From the cell containing the given text, extract its center point as [x, y] coordinate. 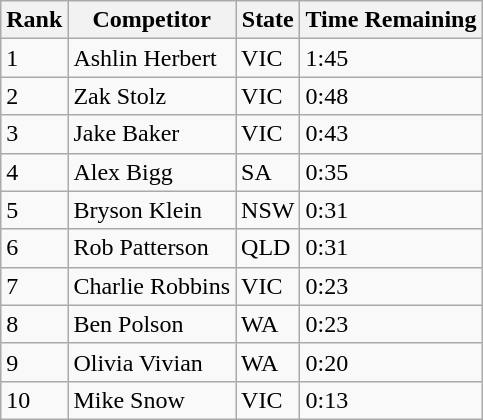
Ben Polson [152, 324]
Jake Baker [152, 134]
9 [34, 362]
0:20 [391, 362]
QLD [268, 248]
7 [34, 286]
0:13 [391, 400]
NSW [268, 210]
0:35 [391, 172]
1:45 [391, 58]
6 [34, 248]
Rob Patterson [152, 248]
Competitor [152, 20]
2 [34, 96]
Ashlin Herbert [152, 58]
8 [34, 324]
0:48 [391, 96]
0:43 [391, 134]
Rank [34, 20]
State [268, 20]
10 [34, 400]
Zak Stolz [152, 96]
1 [34, 58]
Bryson Klein [152, 210]
Time Remaining [391, 20]
5 [34, 210]
Mike Snow [152, 400]
Charlie Robbins [152, 286]
SA [268, 172]
4 [34, 172]
Alex Bigg [152, 172]
Olivia Vivian [152, 362]
3 [34, 134]
